Locate the cell with the specified text and output its [X, Y] center coordinate. 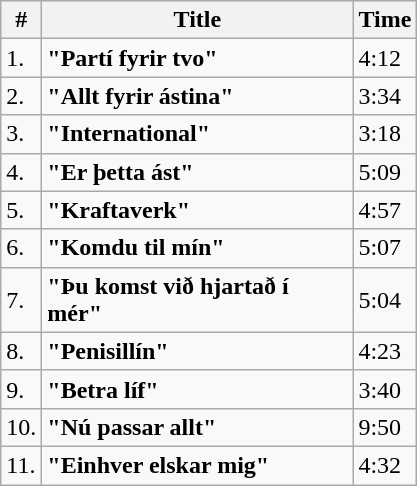
8. [22, 351]
11. [22, 465]
"Partí fyrir tvo" [198, 58]
4:32 [385, 465]
5. [22, 210]
4:57 [385, 210]
3:18 [385, 134]
3:34 [385, 96]
"Allt fyrir ástina" [198, 96]
9:50 [385, 427]
"Penisillín" [198, 351]
4. [22, 172]
"International" [198, 134]
"Nú passar allt" [198, 427]
4:12 [385, 58]
3:40 [385, 389]
"Einhver elskar mig" [198, 465]
5:04 [385, 300]
1. [22, 58]
10. [22, 427]
"Þu komst við hjartað í mér" [198, 300]
4:23 [385, 351]
5:09 [385, 172]
9. [22, 389]
6. [22, 248]
"Er þetta ást" [198, 172]
"Betra líf" [198, 389]
Time [385, 20]
Title [198, 20]
3. [22, 134]
"Komdu til mín" [198, 248]
"Kraftaverk" [198, 210]
2. [22, 96]
5:07 [385, 248]
# [22, 20]
7. [22, 300]
